Identify which cell holds the provided text, then report its [X, Y] central coordinate. 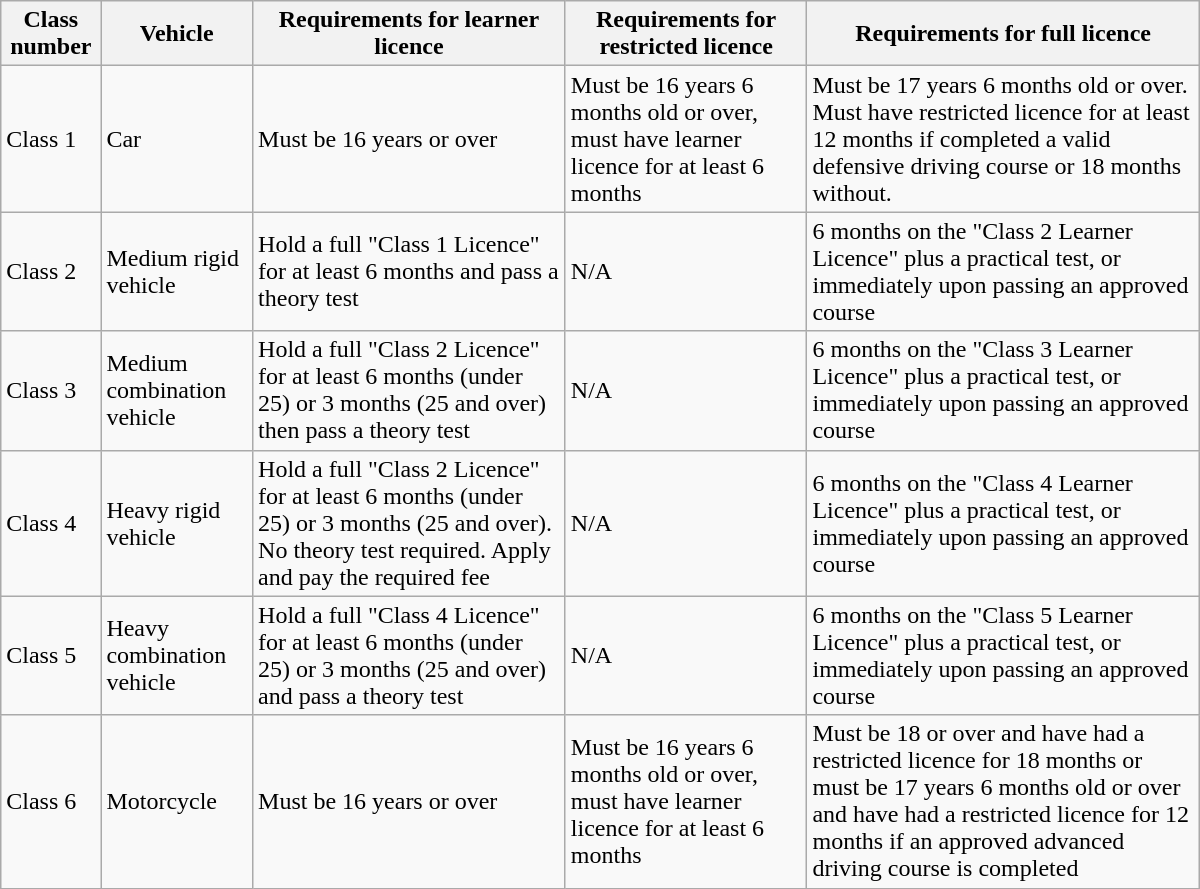
Hold a full "Class 1 Licence" for at least 6 months and pass a theory test [410, 272]
6 months on the "Class 5 Learner Licence" plus a practical test, or immediately upon passing an approved course [1003, 656]
Medium combination vehicle [177, 390]
Requirements for full licence [1003, 34]
Class number [51, 34]
Heavy rigid vehicle [177, 523]
Class 2 [51, 272]
Heavy combination vehicle [177, 656]
Motorcycle [177, 802]
Class 1 [51, 139]
6 months on the "Class 4 Learner Licence" plus a practical test, or immediately upon passing an approved course [1003, 523]
Class 5 [51, 656]
Car [177, 139]
Class 3 [51, 390]
Class 4 [51, 523]
Vehicle [177, 34]
Medium rigid vehicle [177, 272]
Requirements for learner licence [410, 34]
6 months on the "Class 3 Learner Licence" plus a practical test, or immediately upon passing an approved course [1003, 390]
Hold a full "Class 2 Licence" for at least 6 months (under 25) or 3 months (25 and over). No theory test required. Apply and pay the required fee [410, 523]
Requirements for restricted licence [686, 34]
Hold a full "Class 4 Licence" for at least 6 months (under 25) or 3 months (25 and over) and pass a theory test [410, 656]
Hold a full "Class 2 Licence" for at least 6 months (under 25) or 3 months (25 and over) then pass a theory test [410, 390]
6 months on the "Class 2 Learner Licence" plus a practical test, or immediately upon passing an approved course [1003, 272]
Class 6 [51, 802]
